Scan for the cell matching the given text and deliver its (x, y) coordinate at center. 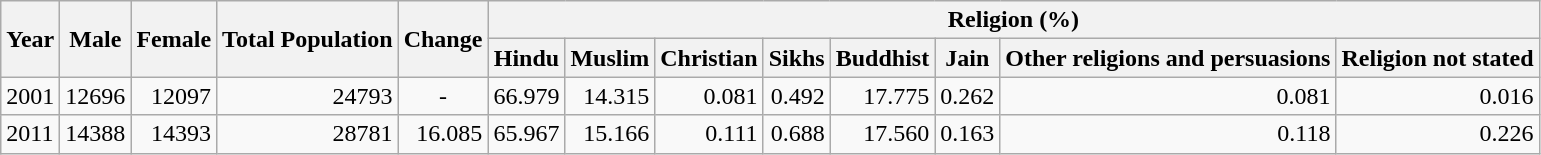
Jain (968, 58)
- (443, 96)
66.979 (526, 96)
Hindu (526, 58)
Year (30, 39)
0.111 (709, 134)
Male (96, 39)
Buddhist (882, 58)
12696 (96, 96)
14388 (96, 134)
28781 (308, 134)
Religion (%) (1014, 20)
0.118 (1168, 134)
14393 (174, 134)
Sikhs (796, 58)
Total Population (308, 39)
14.315 (610, 96)
65.967 (526, 134)
Muslim (610, 58)
2001 (30, 96)
0.262 (968, 96)
Religion not stated (1438, 58)
0.492 (796, 96)
24793 (308, 96)
15.166 (610, 134)
0.688 (796, 134)
0.016 (1438, 96)
Female (174, 39)
Other religions and persuasions (1168, 58)
17.775 (882, 96)
Change (443, 39)
12097 (174, 96)
0.226 (1438, 134)
2011 (30, 134)
0.163 (968, 134)
16.085 (443, 134)
17.560 (882, 134)
Christian (709, 58)
